Find where the given text appears and provide that cell's center as (X, Y) coordinate. 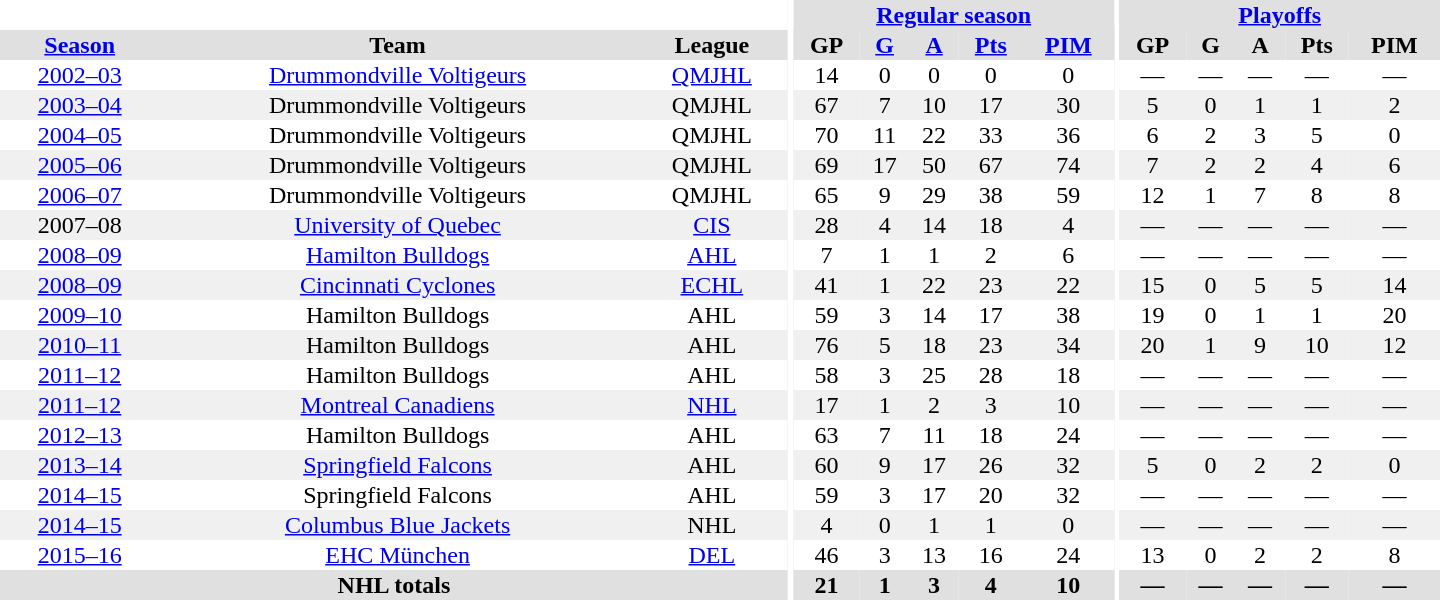
2002–03 (80, 75)
74 (1068, 165)
Team (397, 45)
Cincinnati Cyclones (397, 285)
2012–13 (80, 435)
19 (1152, 315)
2007–08 (80, 225)
Columbus Blue Jackets (397, 525)
League (712, 45)
EHC München (397, 555)
65 (826, 195)
2005–06 (80, 165)
Regular season (953, 15)
2006–07 (80, 195)
58 (826, 375)
69 (826, 165)
2009–10 (80, 315)
2013–14 (80, 465)
Playoffs (1280, 15)
21 (826, 585)
25 (934, 375)
34 (1068, 345)
63 (826, 435)
60 (826, 465)
Season (80, 45)
University of Quebec (397, 225)
26 (991, 465)
CIS (712, 225)
Montreal Canadiens (397, 405)
70 (826, 135)
41 (826, 285)
15 (1152, 285)
2015–16 (80, 555)
ECHL (712, 285)
2004–05 (80, 135)
DEL (712, 555)
50 (934, 165)
30 (1068, 105)
33 (991, 135)
NHL totals (394, 585)
29 (934, 195)
2003–04 (80, 105)
16 (991, 555)
76 (826, 345)
2010–11 (80, 345)
46 (826, 555)
36 (1068, 135)
